Output the [X, Y] coordinate of the center of the cell containing the given text.  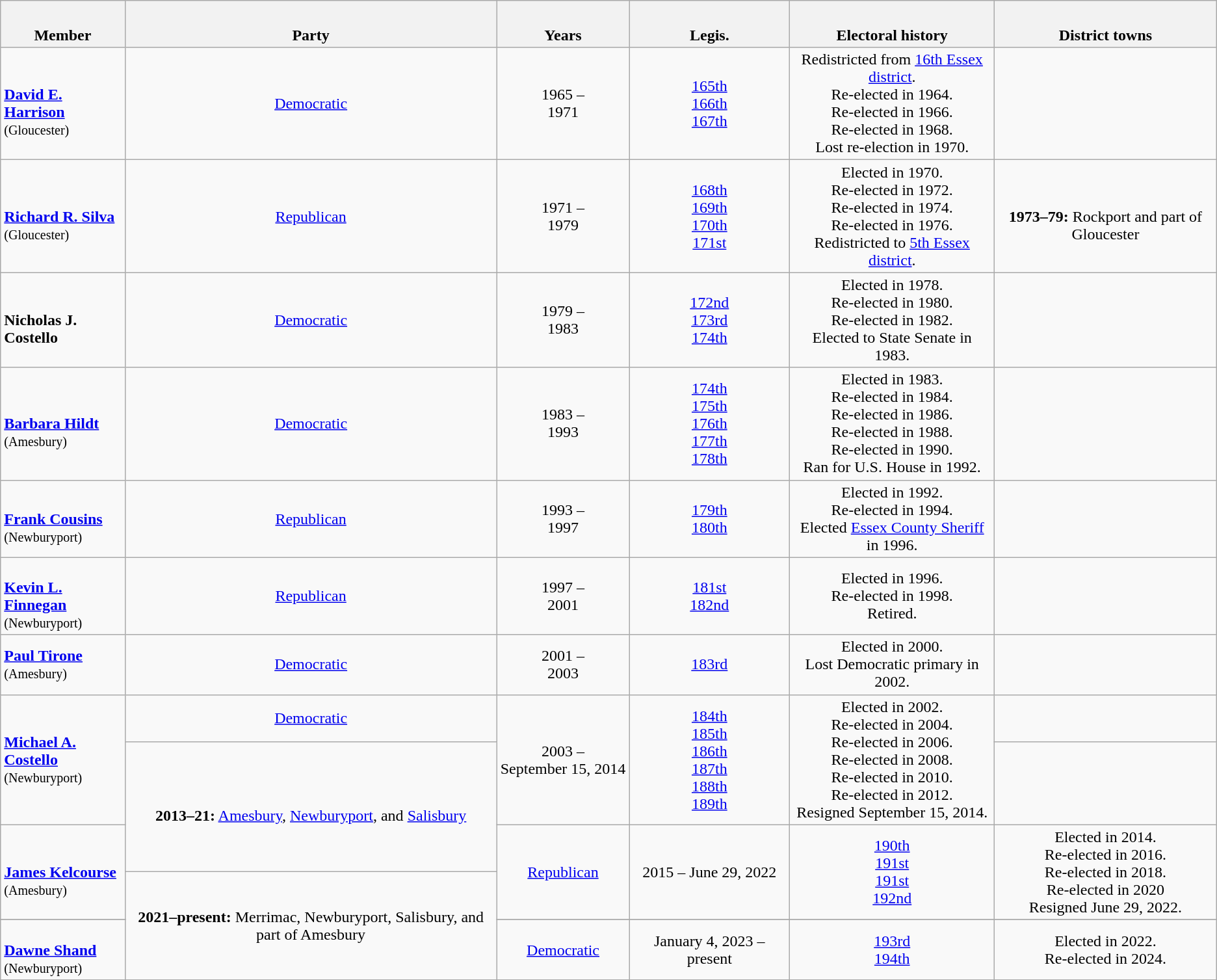
1971 –1979 [563, 216]
183rd [710, 665]
179th180th [710, 519]
1965 –1971 [563, 104]
James Kelcourse(Amesbury) [62, 872]
Legis. [710, 24]
Redistricted from 16th Essex district.Re-elected in 1964.Re-elected in 1966.Re-elected in 1968.Lost re-election in 1970. [892, 104]
Elected in 1970.Re-elected in 1972.Re-elected in 1974.Re-elected in 1976.Redistricted to 5th Essex district. [892, 216]
Elected in 2014.Re-elected in 2016.Re-elected in 2018.Re-elected in 2020Resigned June 29, 2022. [1106, 872]
Years [563, 24]
Frank Cousins(Newburyport) [62, 519]
January 4, 2023 – present [710, 949]
David E. Harrison(Gloucester) [62, 104]
Dawne Shand(Newburyport) [62, 949]
Party [311, 24]
2003 –September 15, 2014 [563, 760]
Elected in 1983.Re-elected in 1984.Re-elected in 1986.Re-elected in 1988.Re-elected in 1990.Ran for U.S. House in 1992. [892, 424]
Michael A. Costello(Newburyport) [62, 760]
Elected in 2022.Re-elected in 2024. [1106, 949]
181st182nd [710, 596]
Richard R. Silva(Gloucester) [62, 216]
Barbara Hildt(Amesbury) [62, 424]
2021–present: Merrimac, Newburyport, Salisbury, and part of Amesbury [311, 925]
Electoral history [892, 24]
2001 –2003 [563, 665]
184th185th186th187th188th189th [710, 760]
165th166th167th [710, 104]
Member [62, 24]
District towns [1106, 24]
Elected in 1996.Re-elected in 1998.Retired. [892, 596]
193rd194th [892, 949]
Paul Tirone(Amesbury) [62, 665]
Elected in 2002.Re-elected in 2004.Re-elected in 2006.Re-elected in 2008.Re-elected in 2010.Re-elected in 2012.Resigned September 15, 2014. [892, 760]
1973–79: Rockport and part of Gloucester [1106, 216]
1983 –1993 [563, 424]
172nd173rd174th [710, 320]
190th191st191st192nd [892, 872]
2013–21: Amesbury, Newburyport, and Salisbury [311, 806]
174th175th176th177th178th [710, 424]
Nicholas J. Costello [62, 320]
1979 –1983 [563, 320]
1997 –2001 [563, 596]
Elected in 2000.Lost Democratic primary in 2002. [892, 665]
168th169th170th171st [710, 216]
Elected in 1992.Re-elected in 1994.Elected Essex County Sheriff in 1996. [892, 519]
Kevin L. Finnegan(Newburyport) [62, 596]
Elected in 1978.Re-elected in 1980.Re-elected in 1982.Elected to State Senate in 1983. [892, 320]
1993 –1997 [563, 519]
2015 – June 29, 2022 [710, 872]
